For the text-containing cell, return its midpoint in [x, y] coordinate format. 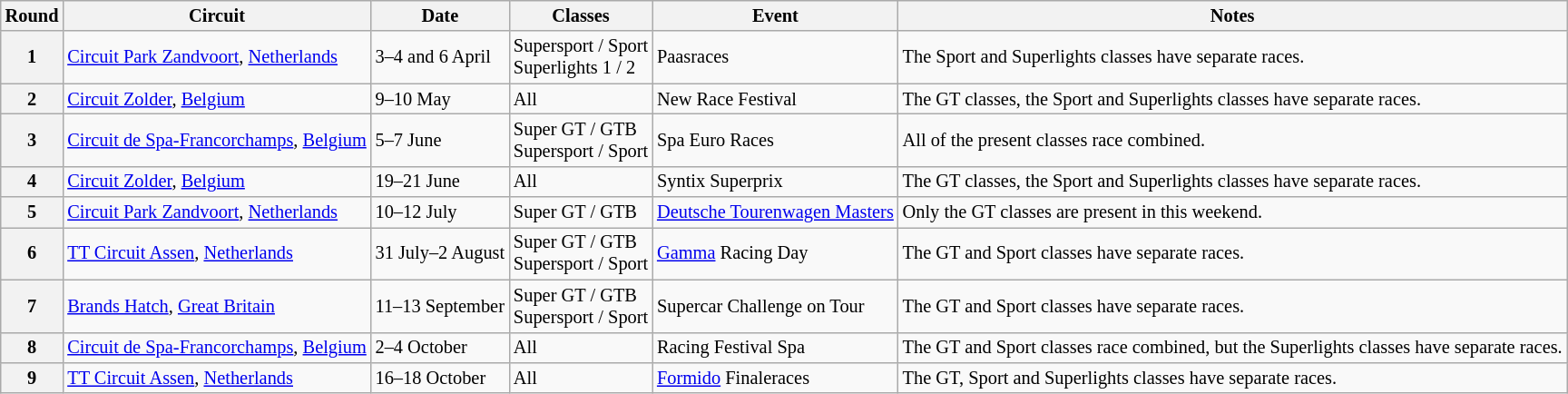
Date [440, 15]
Only the GT classes are present in this weekend. [1232, 212]
The Sport and Superlights classes have separate races. [1232, 57]
19–21 June [440, 182]
Supercar Challenge on Tour [775, 306]
11–13 September [440, 306]
The GT and Sport classes race combined, but the Superlights classes have separate races. [1232, 348]
9–10 May [440, 99]
Event [775, 15]
4 [33, 182]
Circuit [216, 15]
Classes [581, 15]
The GT, Sport and Superlights classes have separate races. [1232, 378]
5 [33, 212]
10–12 July [440, 212]
Deutsche Tourenwagen Masters [775, 212]
3–4 and 6 April [440, 57]
31 July–2 August [440, 253]
6 [33, 253]
2–4 October [440, 348]
All of the present classes race combined. [1232, 140]
Paasraces [775, 57]
Super GT / GTB [581, 212]
3 [33, 140]
Notes [1232, 15]
Brands Hatch, Great Britain [216, 306]
Syntix Superprix [775, 182]
2 [33, 99]
8 [33, 348]
9 [33, 378]
5–7 June [440, 140]
1 [33, 57]
Formido Finaleraces [775, 378]
16–18 October [440, 378]
Gamma Racing Day [775, 253]
Racing Festival Spa [775, 348]
Supersport / Sport Superlights 1 / 2 [581, 57]
Spa Euro Races [775, 140]
7 [33, 306]
New Race Festival [775, 99]
Round [33, 15]
